Search for the cell housing the specified text and yield its (x, y) center coordinate. 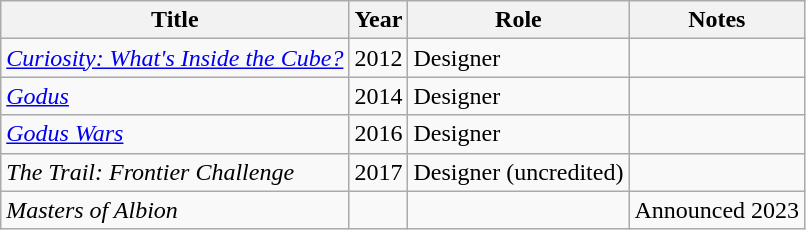
Godus (175, 96)
Masters of Albion (175, 210)
2014 (378, 96)
2012 (378, 58)
Designer (uncredited) (518, 172)
2017 (378, 172)
Announced 2023 (717, 210)
Curiosity: What's Inside the Cube? (175, 58)
The Trail: Frontier Challenge (175, 172)
Year (378, 20)
Notes (717, 20)
Role (518, 20)
Godus Wars (175, 134)
Title (175, 20)
2016 (378, 134)
